Search for the cell housing the specified text and yield its [x, y] center coordinate. 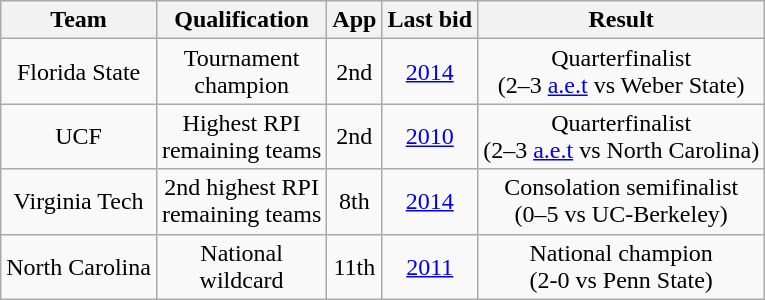
8th [354, 202]
2010 [430, 136]
Consolation semifinalist(0–5 vs UC-Berkeley) [622, 202]
2nd highest RPIremaining teams [241, 202]
Tournamentchampion [241, 72]
Quarterfinalist(2–3 a.e.t vs Weber State) [622, 72]
Nationalwildcard [241, 266]
Highest RPIremaining teams [241, 136]
Team [79, 20]
Florida State [79, 72]
Result [622, 20]
App [354, 20]
Quarterfinalist(2–3 a.e.t vs North Carolina) [622, 136]
Virginia Tech [79, 202]
Last bid [430, 20]
North Carolina [79, 266]
Qualification [241, 20]
National champion(2-0 vs Penn State) [622, 266]
UCF [79, 136]
11th [354, 266]
2011 [430, 266]
